Capture the cell that displays the provided text and extract its (x, y) central coordinate. 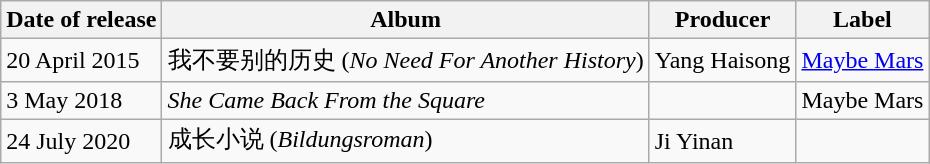
成长小说 (Bildungsroman) (406, 140)
Date of release (82, 20)
She Came Back From the Square (406, 100)
Yang Haisong (722, 60)
Producer (722, 20)
Ji Yinan (722, 140)
我不要别的历史 (No Need For Another History) (406, 60)
24 July 2020 (82, 140)
3 May 2018 (82, 100)
Album (406, 20)
20 April 2015 (82, 60)
Label (862, 20)
